Extract the (x, y) coordinate from the center of the cell holding the provided text.  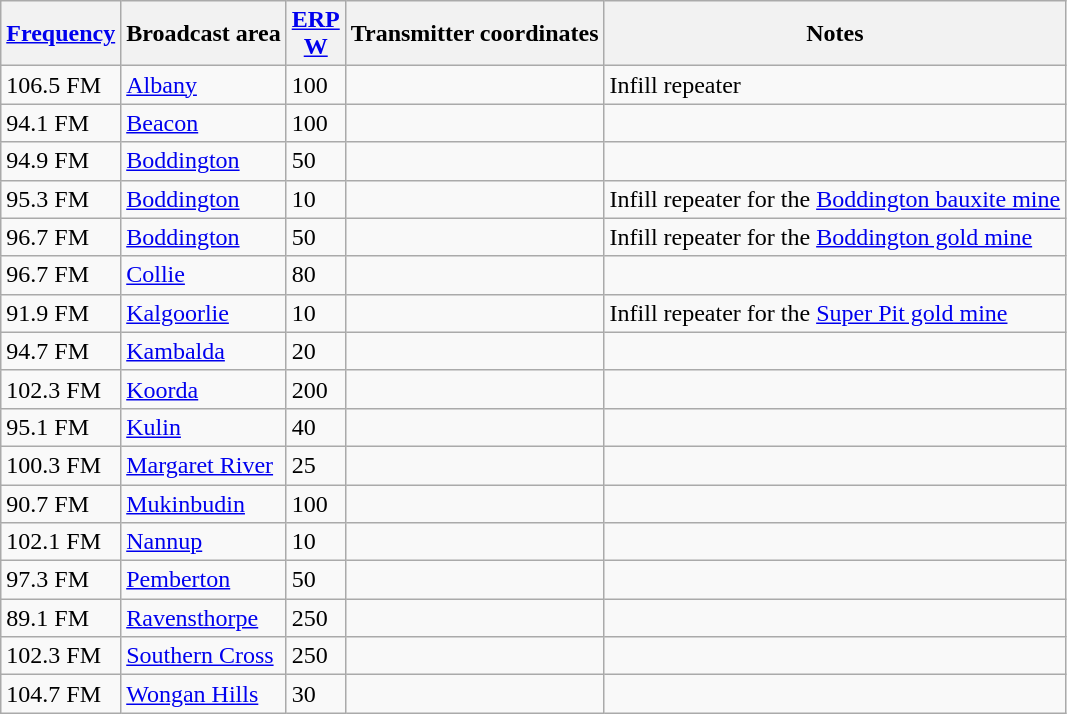
94.1 FM (61, 123)
94.9 FM (61, 161)
Infill repeater for the Super Pit gold mine (835, 313)
Southern Cross (204, 656)
Broadcast area (204, 34)
Albany (204, 85)
102.1 FM (61, 542)
Margaret River (204, 465)
94.7 FM (61, 351)
Collie (204, 275)
200 (316, 389)
Frequency (61, 34)
25 (316, 465)
91.9 FM (61, 313)
89.1 FM (61, 618)
Notes (835, 34)
104.7 FM (61, 694)
Ravensthorpe (204, 618)
Transmitter coordinates (474, 34)
106.5 FM (61, 85)
Pemberton (204, 580)
Kalgoorlie (204, 313)
Kulin (204, 427)
80 (316, 275)
90.7 FM (61, 503)
20 (316, 351)
Beacon (204, 123)
Mukinbudin (204, 503)
Infill repeater (835, 85)
95.1 FM (61, 427)
Nannup (204, 542)
100.3 FM (61, 465)
97.3 FM (61, 580)
Infill repeater for the Boddington bauxite mine (835, 199)
Infill repeater for the Boddington gold mine (835, 237)
Koorda (204, 389)
40 (316, 427)
Kambalda (204, 351)
95.3 FM (61, 199)
Wongan Hills (204, 694)
ERPW (316, 34)
30 (316, 694)
